Extract the [x, y] coordinate from the center of the cell holding the provided text.  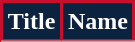
Name [98, 22]
Title [32, 22]
